Return the [X, Y] coordinate for the center point of the cell that contains the specified text.  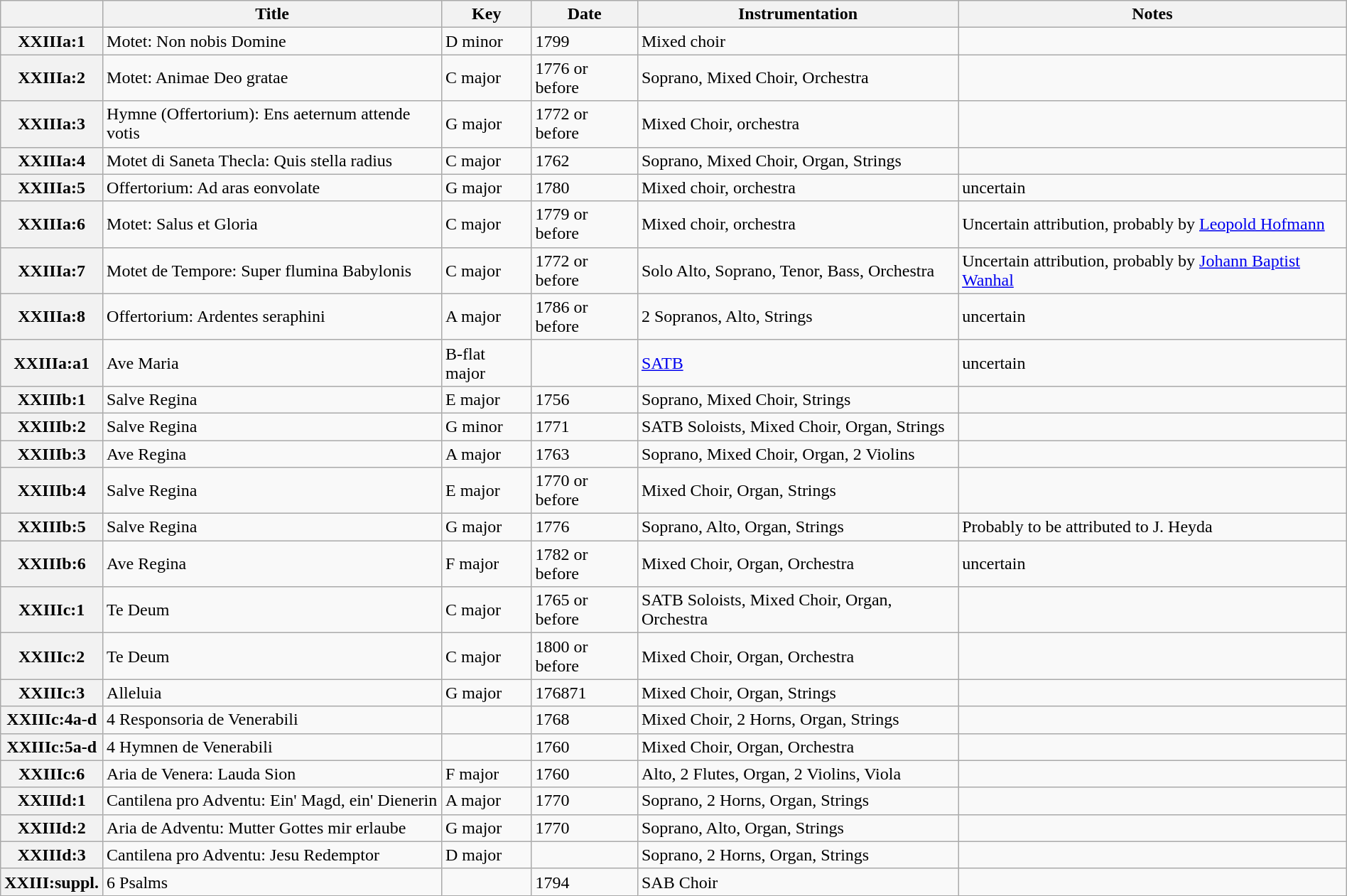
1779 or before [584, 225]
6 Psalms [273, 882]
4 Hymnen de Venerabili [273, 747]
Title [273, 14]
SAB Choir [797, 882]
Solo Alto, Soprano, Tenor, Bass, Orchestra [797, 270]
XXIIIc:3 [52, 693]
Soprano, Mixed Choir, Orchestra [797, 78]
XXIIIa:3 [52, 124]
Cantilena pro Adventu: Jesu Redemptor [273, 855]
1756 [584, 399]
Cantilena pro Adventu: Ein' Magd, ein' Dienerin [273, 801]
XXIIIa:6 [52, 225]
Motet: Non nobis Domine [273, 41]
Probably to be attributed to J. Heyda [1152, 527]
Instrumentation [797, 14]
1782 or before [584, 564]
Mixed Choir, 2 Horns, Organ, Strings [797, 720]
D major [486, 855]
XXIIIa:2 [52, 78]
XXIIIc:2 [52, 657]
Motet: Animae Deo gratae [273, 78]
1765 or before [584, 610]
XXIIIa:7 [52, 270]
XXIIId:1 [52, 801]
Alleluia [273, 693]
XXIIIb:4 [52, 490]
B-flat major [486, 362]
XXIIIb:1 [52, 399]
XXIIIa:a1 [52, 362]
XXIIIb:5 [52, 527]
Notes [1152, 14]
1763 [584, 454]
XXIIIa:1 [52, 41]
Uncertain attribution, probably by Johann Baptist Wanhal [1152, 270]
Ave Maria [273, 362]
1786 or before [584, 317]
XXIIIb:3 [52, 454]
XXIIIb:6 [52, 564]
Soprano, Mixed Choir, Strings [797, 399]
Aria de Adventu: Mutter Gottes mir erlaube [273, 828]
1762 [584, 161]
XXIIIa:8 [52, 317]
XXIIIc:1 [52, 610]
1771 [584, 426]
Soprano, Mixed Choir, Organ, Strings [797, 161]
Motet de Tempore: Super flumina Babylonis [273, 270]
XXIIIa:5 [52, 188]
G minor [486, 426]
1768 [584, 720]
XXIIIa:4 [52, 161]
Motet di Saneta Thecla: Quis stella radius [273, 161]
Offertorium: Ardentes seraphini [273, 317]
SATB Soloists, Mixed Choir, Organ, Strings [797, 426]
SATB Soloists, Mixed Choir, Organ, Orchestra [797, 610]
XXIIId:2 [52, 828]
D minor [486, 41]
1776 [584, 527]
XXIII:suppl. [52, 882]
1770 or before [584, 490]
XXIIIc:5a-d [52, 747]
Date [584, 14]
XXIIIb:2 [52, 426]
Aria de Venera: Lauda Sion [273, 774]
Mixed choir [797, 41]
1780 [584, 188]
Hymne (Offertorium): Ens aeternum attende votis [273, 124]
SATB [797, 362]
XXIIId:3 [52, 855]
1799 [584, 41]
176871 [584, 693]
4 Responsoria de Venerabili [273, 720]
Alto, 2 Flutes, Organ, 2 Violins, Viola [797, 774]
Uncertain attribution, probably by Leopold Hofmann [1152, 225]
1794 [584, 882]
Mixed Choir, orchestra [797, 124]
Soprano, Mixed Choir, Organ, 2 Violins [797, 454]
XXIIIc:6 [52, 774]
1776 or before [584, 78]
XXIIIc:4a-d [52, 720]
Offertorium: Ad aras eonvolate [273, 188]
Motet: Salus et Gloria [273, 225]
1800 or before [584, 657]
2 Sopranos, Alto, Strings [797, 317]
Key [486, 14]
